Locate the cell with the specified text and output its (x, y) center coordinate. 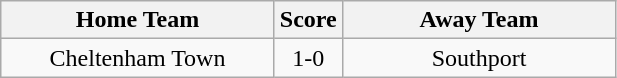
Home Team (138, 20)
Away Team (479, 20)
Cheltenham Town (138, 58)
1-0 (308, 58)
Score (308, 20)
Southport (479, 58)
